Find where the given text appears and provide that cell's center as (x, y) coordinate. 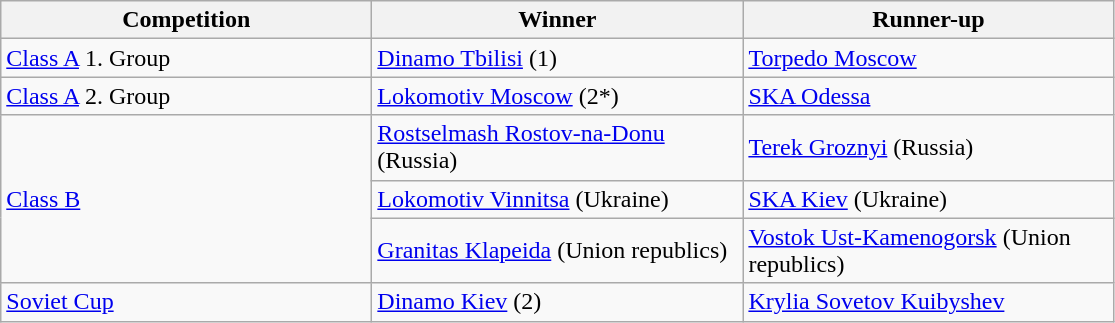
Runner-up (928, 20)
Vostok Ust-Kamenogorsk (Union republics) (928, 250)
Lokomotiv Vinnitsa (Ukraine) (558, 199)
Torpedo Moscow (928, 58)
Class B (186, 199)
Class A 1. Group (186, 58)
Winner (558, 20)
Class A 2. Group (186, 96)
Dinamo Tbilisi (1) (558, 58)
Competition (186, 20)
Soviet Cup (186, 302)
SKA Kiev (Ukraine) (928, 199)
Terek Groznyi (Russia) (928, 148)
Lokomotiv Moscow (2*) (558, 96)
Dinamo Kiev (2) (558, 302)
SKA Odessa (928, 96)
Granitas Klapeida (Union republics) (558, 250)
Rostselmash Rostov-na-Donu (Russia) (558, 148)
Krylia Sovetov Kuibyshev (928, 302)
